Pinpoint the cell where the given text exists, returning its [x, y] midpoint coordinate. 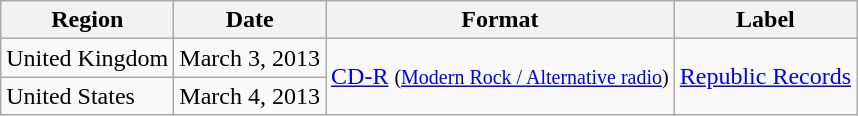
CD-R (Modern Rock / Alternative radio) [500, 77]
Label [765, 20]
United States [88, 96]
March 4, 2013 [250, 96]
United Kingdom [88, 58]
March 3, 2013 [250, 58]
Format [500, 20]
Date [250, 20]
Republic Records [765, 77]
Region [88, 20]
